From the cell containing the given text, extract its center point as [X, Y] coordinate. 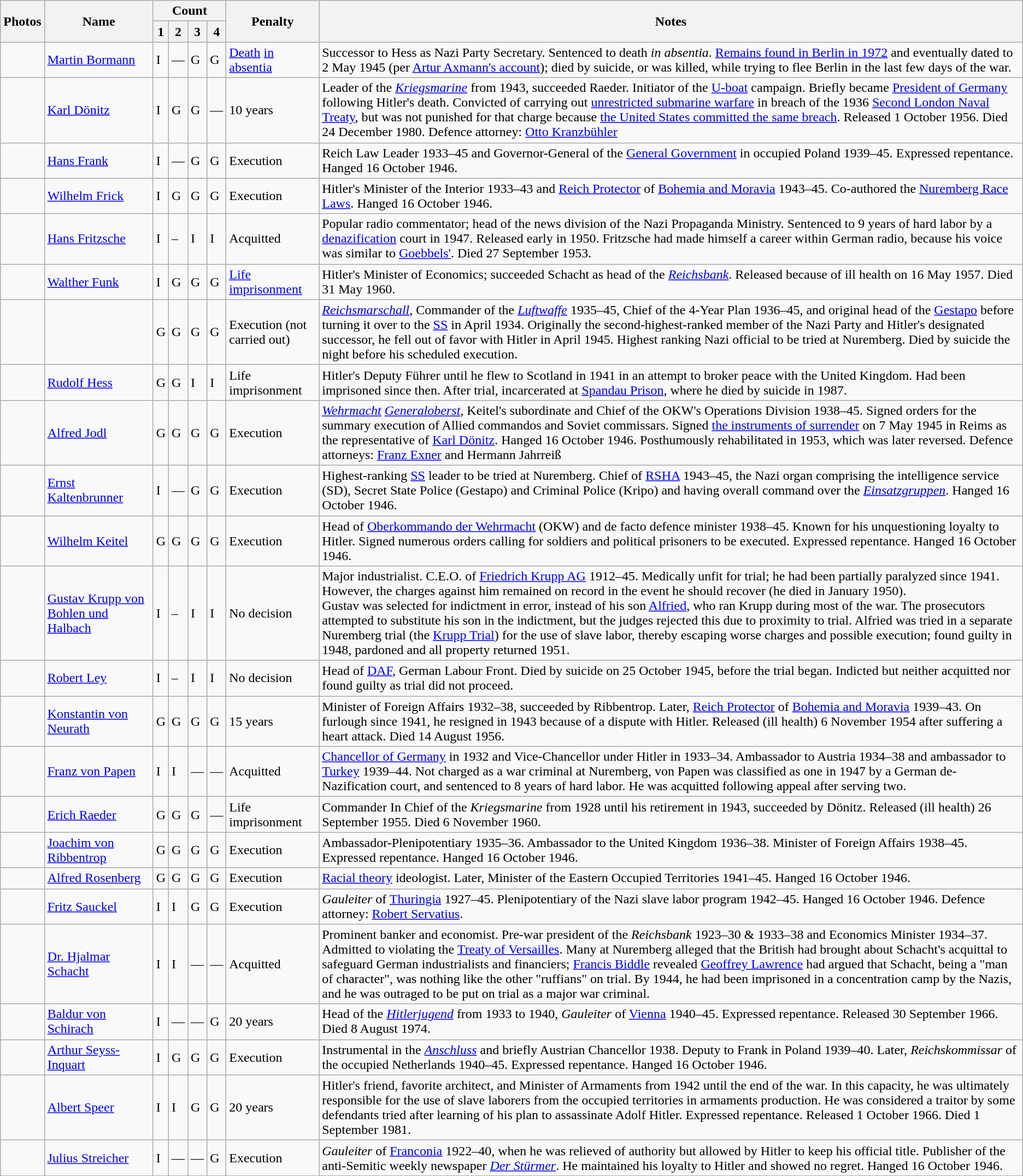
Franz von Papen [98, 772]
Wilhelm Frick [98, 196]
10 years [273, 110]
Robert Ley [98, 679]
Arthur Seyss-Inquart [98, 1057]
Count [190, 11]
4 [216, 32]
Head of the Hitlerjugend from 1933 to 1940, Gauleiter of Vienna 1940–45. Expressed repentance. Released 30 September 1966. Died 8 August 1974. [671, 1022]
Walther Funk [98, 282]
Gustav Krupp von Bohlen und Halbach [98, 613]
Penalty [273, 21]
Name [98, 21]
Reich Law Leader 1933–45 and Governor-General of the General Government in occupied Poland 1939–45. Expressed repentance. Hanged 16 October 1946. [671, 161]
Hans Fritzsche [98, 239]
Baldur von Schirach [98, 1022]
Photos [22, 21]
Dr. Hjalmar Schacht [98, 964]
2 [178, 32]
1 [161, 32]
Hans Frank [98, 161]
Execution (not carried out) [273, 332]
3 [198, 32]
Alfred Rosenberg [98, 878]
Fritz Sauckel [98, 906]
Rudolf Hess [98, 383]
Martin Bormann [98, 60]
Julius Streicher [98, 1157]
Alfred Jodl [98, 433]
Erich Raeder [98, 814]
Hitler's Minister of Economics; succeeded Schacht as head of the Reichsbank. Released because of ill health on 16 May 1957. Died 31 May 1960. [671, 282]
Wilhelm Keitel [98, 541]
Albert Speer [98, 1107]
Karl Dönitz [98, 110]
Gauleiter of Thuringia 1927–45. Plenipotentiary of the Nazi slave labor program 1942–45. Hanged 16 October 1946. Defence attorney: Robert Servatius. [671, 906]
Ernst Kaltenbrunner [98, 490]
Notes [671, 21]
Racial theory ideologist. Later, Minister of the Eastern Occupied Territories 1941–45. Hanged 16 October 1946. [671, 878]
15 years [273, 721]
Death in absentia [273, 60]
Konstantin von Neurath [98, 721]
Joachim von Ribbentrop [98, 850]
